Provide the (X, Y) coordinate of the cell's center where the given text is located.  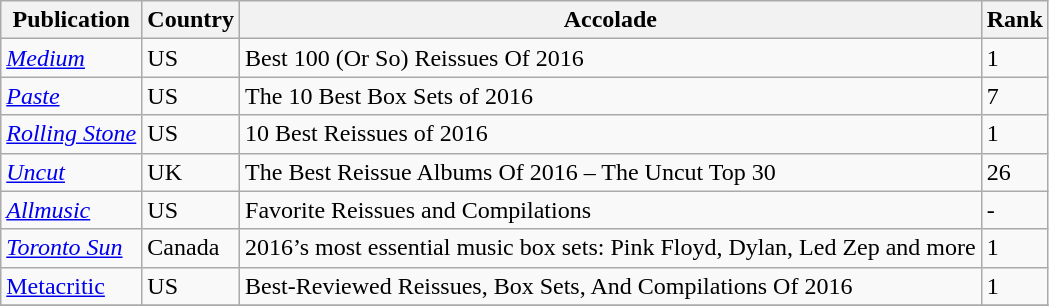
Rank (1014, 20)
10 Best Reissues of 2016 (611, 134)
7 (1014, 96)
Rolling Stone (72, 134)
Medium (72, 58)
Allmusic (72, 210)
Paste (72, 96)
Best-Reviewed Reissues, Box Sets, And Compilations Of 2016 (611, 286)
Accolade (611, 20)
2016’s most essential music box sets: Pink Floyd, Dylan, Led Zep and more (611, 248)
- (1014, 210)
The 10 Best Box Sets of 2016 (611, 96)
Toronto Sun (72, 248)
Uncut (72, 172)
Metacritic (72, 286)
Country (191, 20)
Best 100 (Or So) Reissues Of 2016 (611, 58)
Canada (191, 248)
26 (1014, 172)
The Best Reissue Albums Of 2016 – The Uncut Top 30 (611, 172)
UK (191, 172)
Favorite Reissues and Compilations (611, 210)
Publication (72, 20)
